Return [x, y] of the center of cell containing provided text 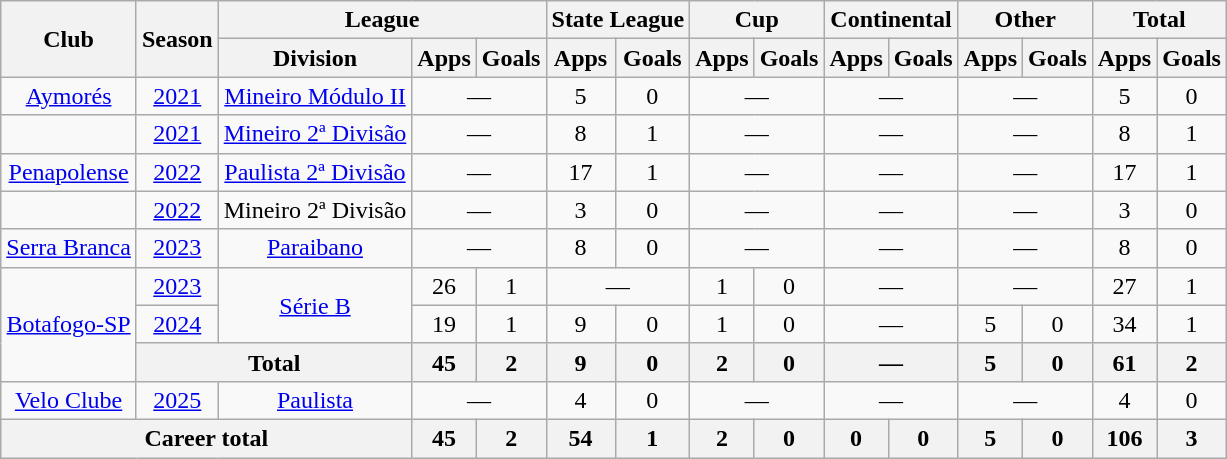
26 [444, 286]
Mineiro Módulo II [315, 96]
Division [315, 58]
Botafogo-SP [69, 324]
Career total [206, 438]
Paulista 2ª Divisão [315, 172]
Club [69, 39]
19 [444, 324]
2024 [177, 324]
Velo Clube [69, 400]
Serra Branca [69, 248]
61 [1124, 362]
Paulista [315, 400]
Aymorés [69, 96]
Cup [757, 20]
54 [580, 438]
Continental [891, 20]
2025 [177, 400]
Penapolense [69, 172]
Paraibano [315, 248]
34 [1124, 324]
Season [177, 39]
106 [1124, 438]
Série B [315, 305]
State League [618, 20]
League [382, 20]
Other [1025, 20]
27 [1124, 286]
